Return the (X, Y) coordinate for the center point of the cell that contains the specified text.  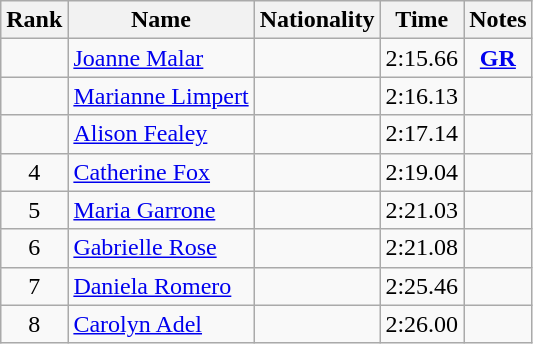
2:15.66 (422, 58)
Alison Fealey (161, 134)
Name (161, 20)
Daniela Romero (161, 286)
Carolyn Adel (161, 324)
Notes (498, 20)
Time (422, 20)
7 (34, 286)
5 (34, 210)
Catherine Fox (161, 172)
2:26.00 (422, 324)
2:16.13 (422, 96)
2:21.03 (422, 210)
Joanne Malar (161, 58)
6 (34, 248)
Rank (34, 20)
Maria Garrone (161, 210)
8 (34, 324)
2:17.14 (422, 134)
4 (34, 172)
2:25.46 (422, 286)
GR (498, 58)
2:21.08 (422, 248)
Marianne Limpert (161, 96)
Gabrielle Rose (161, 248)
2:19.04 (422, 172)
Nationality (317, 20)
